Scan for the cell matching the given text and deliver its [X, Y] coordinate at center. 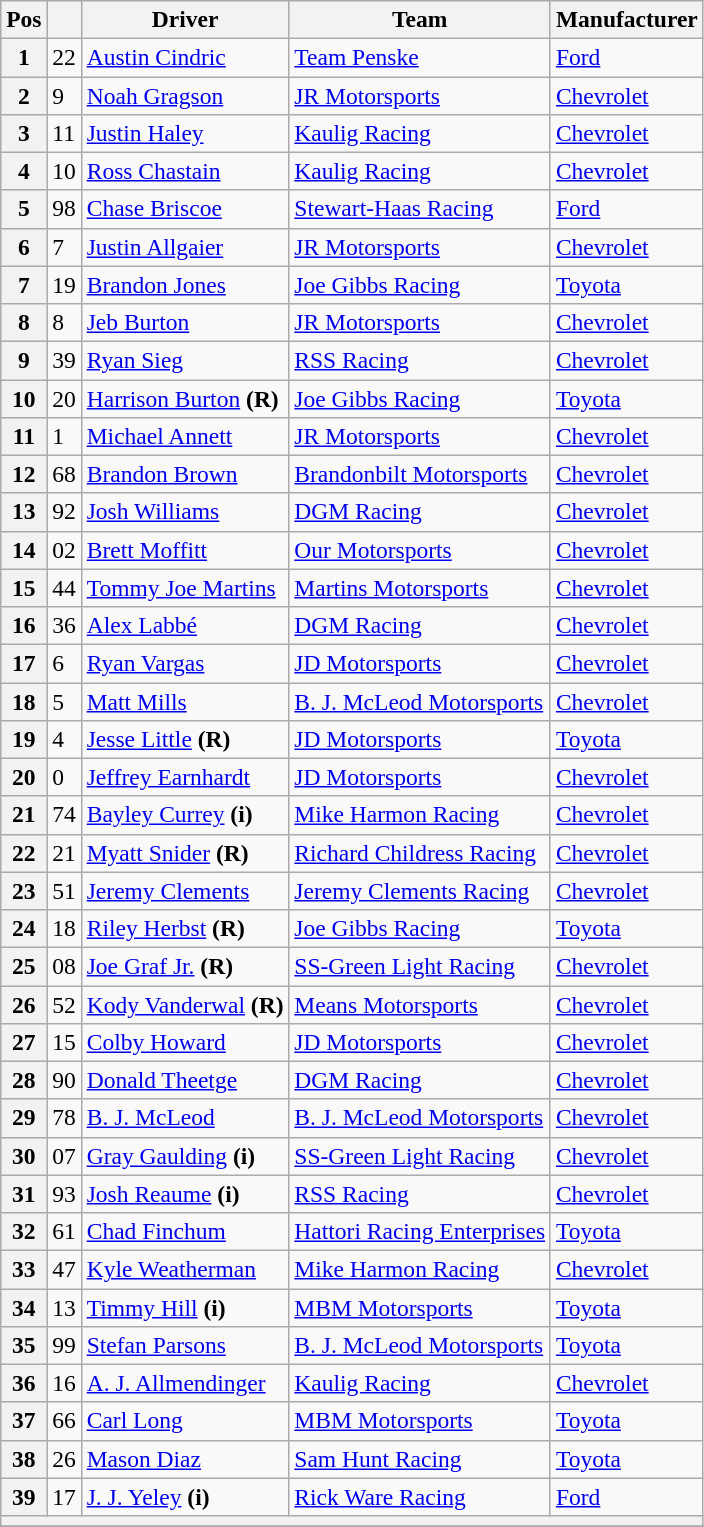
Michael Annett [185, 436]
Myatt Snider (R) [185, 853]
Manufacturer [626, 19]
68 [64, 474]
Sam Hunt Racing [420, 1459]
Matt Mills [185, 701]
37 [24, 1421]
Bayley Currey (i) [185, 815]
Means Motorsports [420, 1004]
Richard Childress Racing [420, 853]
93 [64, 1194]
34 [24, 1307]
Justin Haley [185, 133]
35 [24, 1345]
Rick Ware Racing [420, 1497]
Ryan Sieg [185, 360]
J. J. Yeley (i) [185, 1497]
25 [24, 966]
Alex Labbé [185, 625]
2 [24, 95]
Stefan Parsons [185, 1345]
Pos [24, 19]
29 [24, 1118]
Gray Gaulding (i) [185, 1156]
38 [24, 1459]
74 [64, 815]
98 [64, 209]
02 [64, 550]
12 [24, 474]
Martins Motorsports [420, 588]
30 [24, 1156]
Riley Herbst (R) [185, 928]
28 [24, 1080]
99 [64, 1345]
78 [64, 1118]
B. J. McLeod [185, 1118]
32 [24, 1231]
Kyle Weatherman [185, 1269]
14 [24, 550]
66 [64, 1421]
Timmy Hill (i) [185, 1307]
Mason Diaz [185, 1459]
Austin Cindric [185, 57]
44 [64, 588]
Noah Gragson [185, 95]
Kody Vanderwal (R) [185, 1004]
92 [64, 512]
08 [64, 966]
Josh Williams [185, 512]
Jesse Little (R) [185, 739]
Justin Allgaier [185, 247]
Jeb Burton [185, 322]
51 [64, 891]
27 [24, 1042]
Brandon Brown [185, 474]
Ryan Vargas [185, 663]
90 [64, 1080]
Jeremy Clements Racing [420, 891]
Hattori Racing Enterprises [420, 1231]
Team Penske [420, 57]
07 [64, 1156]
31 [24, 1194]
Tommy Joe Martins [185, 588]
Chase Briscoe [185, 209]
Team [420, 19]
0 [64, 777]
Ross Chastain [185, 171]
Josh Reaume (i) [185, 1194]
47 [64, 1269]
3 [24, 133]
61 [64, 1231]
Jeffrey Earnhardt [185, 777]
Driver [185, 19]
24 [24, 928]
Donald Theetge [185, 1080]
Chad Finchum [185, 1231]
Stewart-Haas Racing [420, 209]
Jeremy Clements [185, 891]
Harrison Burton (R) [185, 398]
Joe Graf Jr. (R) [185, 966]
33 [24, 1269]
Brandon Jones [185, 285]
52 [64, 1004]
A. J. Allmendinger [185, 1383]
Brandonbilt Motorsports [420, 474]
Carl Long [185, 1421]
23 [24, 891]
Brett Moffitt [185, 550]
Our Motorsports [420, 550]
Colby Howard [185, 1042]
